Identify which cell holds the provided text, then report its (x, y) central coordinate. 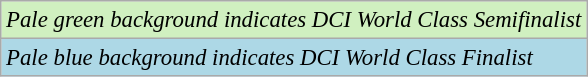
Pale green background indicates DCI World Class Semifinalist (294, 20)
Pale blue background indicates DCI World Class Finalist (294, 58)
